For the text-containing cell, return its midpoint in [x, y] coordinate format. 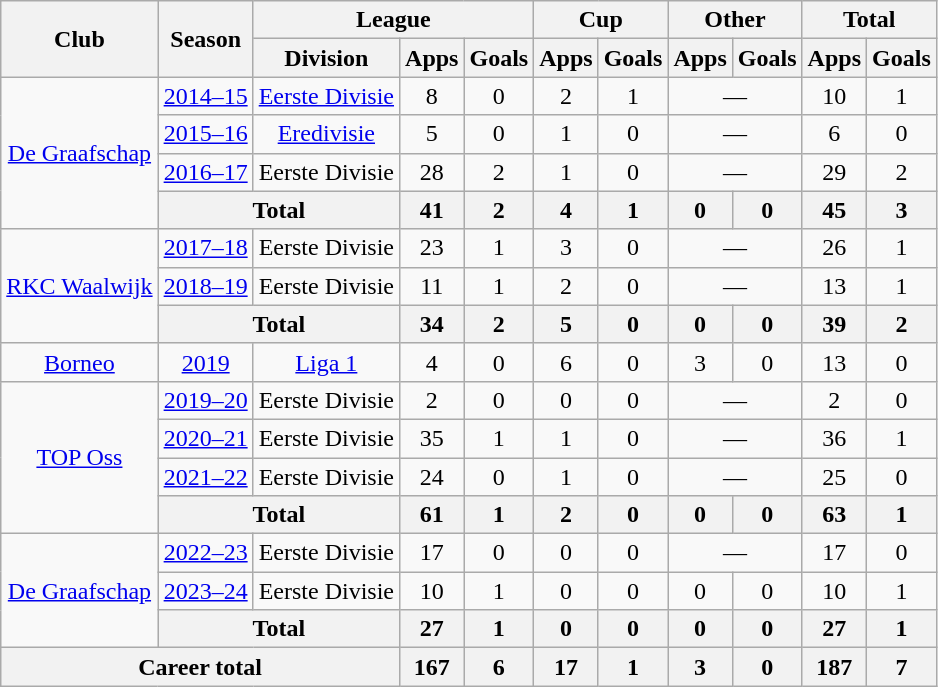
2017–18 [206, 248]
RKC Waalwijk [80, 286]
61 [432, 515]
2021–22 [206, 477]
34 [432, 324]
167 [432, 667]
45 [834, 210]
Eredivisie [326, 134]
23 [432, 248]
2014–15 [206, 96]
63 [834, 515]
TOP Oss [80, 457]
2019–20 [206, 400]
Cup [601, 20]
36 [834, 438]
Other [735, 20]
7 [902, 667]
Liga 1 [326, 362]
35 [432, 438]
Club [80, 39]
24 [432, 477]
41 [432, 210]
2022–23 [206, 553]
39 [834, 324]
29 [834, 172]
187 [834, 667]
2020–21 [206, 438]
Division [326, 58]
2019 [206, 362]
26 [834, 248]
2015–16 [206, 134]
8 [432, 96]
11 [432, 286]
2018–19 [206, 286]
Borneo [80, 362]
Season [206, 39]
2023–24 [206, 591]
25 [834, 477]
28 [432, 172]
Career total [200, 667]
2016–17 [206, 172]
League [394, 20]
